Find where the given text appears and provide that cell's center as [x, y] coordinate. 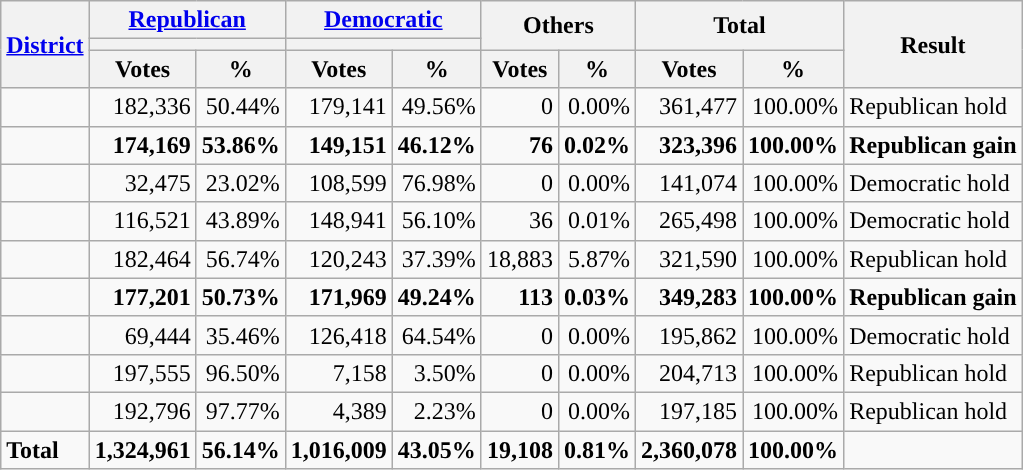
349,283 [688, 297]
323,396 [688, 145]
4,389 [338, 411]
96.50% [240, 373]
Democratic [383, 20]
56.74% [240, 259]
321,590 [688, 259]
1,324,961 [142, 449]
265,498 [688, 221]
171,969 [338, 297]
174,169 [142, 145]
197,185 [688, 411]
43.05% [436, 449]
46.12% [436, 145]
Republican [187, 20]
179,141 [338, 107]
District [45, 44]
5.87% [596, 259]
120,243 [338, 259]
64.54% [436, 335]
43.89% [240, 221]
116,521 [142, 221]
2,360,078 [688, 449]
50.44% [240, 107]
23.02% [240, 183]
197,555 [142, 373]
32,475 [142, 183]
2.23% [436, 411]
Result [933, 44]
56.14% [240, 449]
148,941 [338, 221]
76.98% [436, 183]
19,108 [520, 449]
182,336 [142, 107]
18,883 [520, 259]
108,599 [338, 183]
361,477 [688, 107]
Others [558, 26]
1,016,009 [338, 449]
37.39% [436, 259]
49.24% [436, 297]
36 [520, 221]
56.10% [436, 221]
53.86% [240, 145]
3.50% [436, 373]
0.81% [596, 449]
0.02% [596, 145]
204,713 [688, 373]
50.73% [240, 297]
149,151 [338, 145]
126,418 [338, 335]
76 [520, 145]
0.03% [596, 297]
0.01% [596, 221]
177,201 [142, 297]
7,158 [338, 373]
113 [520, 297]
192,796 [142, 411]
97.77% [240, 411]
49.56% [436, 107]
182,464 [142, 259]
35.46% [240, 335]
69,444 [142, 335]
195,862 [688, 335]
141,074 [688, 183]
